For the text-containing cell, return its midpoint in (X, Y) coordinate format. 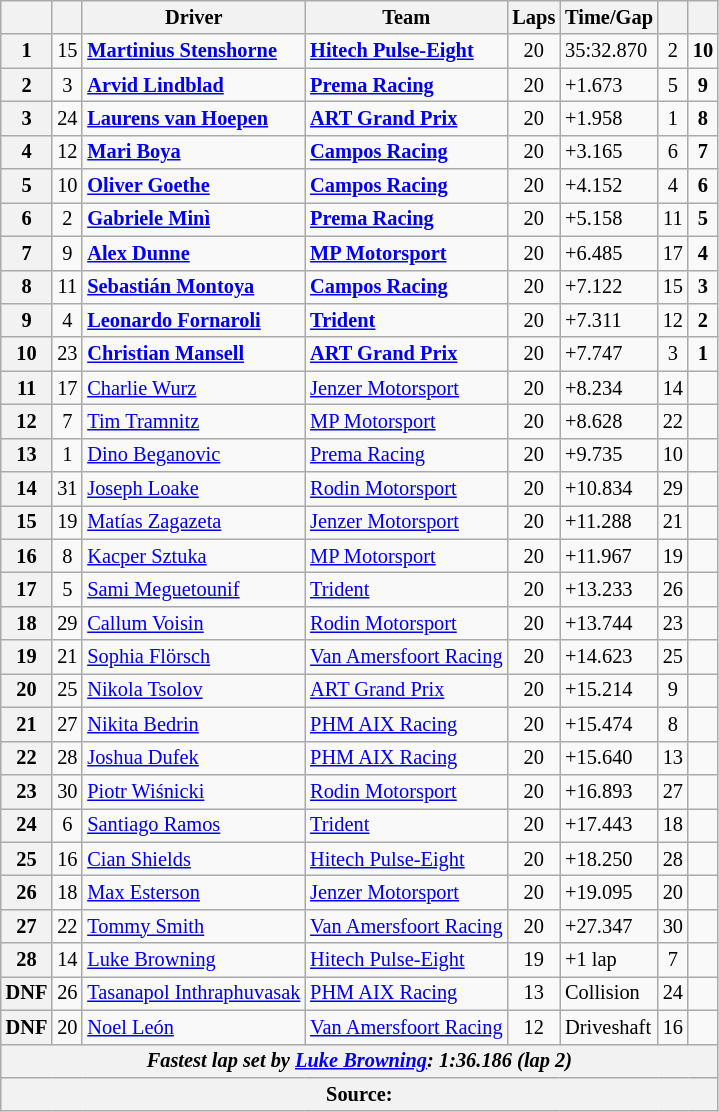
Team (406, 17)
+13.744 (609, 623)
Noel León (194, 1027)
+19.095 (609, 892)
Dino Beganovic (194, 455)
+4.152 (609, 186)
Luke Browning (194, 960)
31 (67, 489)
Fastest lap set by Luke Browning: 1:36.186 (lap 2) (360, 1061)
+1.673 (609, 85)
Christian Mansell (194, 354)
+8.628 (609, 421)
Gabriele Minì (194, 219)
Charlie Wurz (194, 388)
+16.893 (609, 791)
Sami Meguetounif (194, 589)
+15.474 (609, 724)
+5.158 (609, 219)
+15.214 (609, 690)
+13.233 (609, 589)
Cian Shields (194, 859)
+10.834 (609, 489)
Source: (360, 1094)
+7.311 (609, 320)
Martinius Stenshorne (194, 51)
Joshua Dufek (194, 758)
+7.122 (609, 287)
+6.485 (609, 253)
Sebastián Montoya (194, 287)
Leonardo Fornaroli (194, 320)
+14.623 (609, 657)
Tim Tramnitz (194, 421)
35:32.870 (609, 51)
+15.640 (609, 758)
+27.347 (609, 926)
Arvid Lindblad (194, 85)
Oliver Goethe (194, 186)
+11.288 (609, 522)
Driver (194, 17)
Tasanapol Inthraphuvasak (194, 993)
+1.958 (609, 118)
Piotr Wiśnicki (194, 791)
Kacper Sztuka (194, 556)
Santiago Ramos (194, 825)
Driveshaft (609, 1027)
+17.443 (609, 825)
Sophia Flörsch (194, 657)
Tommy Smith (194, 926)
Time/Gap (609, 17)
Mari Boya (194, 152)
+3.165 (609, 152)
+7.747 (609, 354)
+9.735 (609, 455)
+1 lap (609, 960)
+18.250 (609, 859)
Matías Zagazeta (194, 522)
Callum Voisin (194, 623)
Joseph Loake (194, 489)
Nikola Tsolov (194, 690)
Laurens van Hoepen (194, 118)
Alex Dunne (194, 253)
+11.967 (609, 556)
+8.234 (609, 388)
Laps (534, 17)
Max Esterson (194, 892)
Nikita Bedrin (194, 724)
Collision (609, 993)
